Capture the cell that displays the provided text and extract its (X, Y) central coordinate. 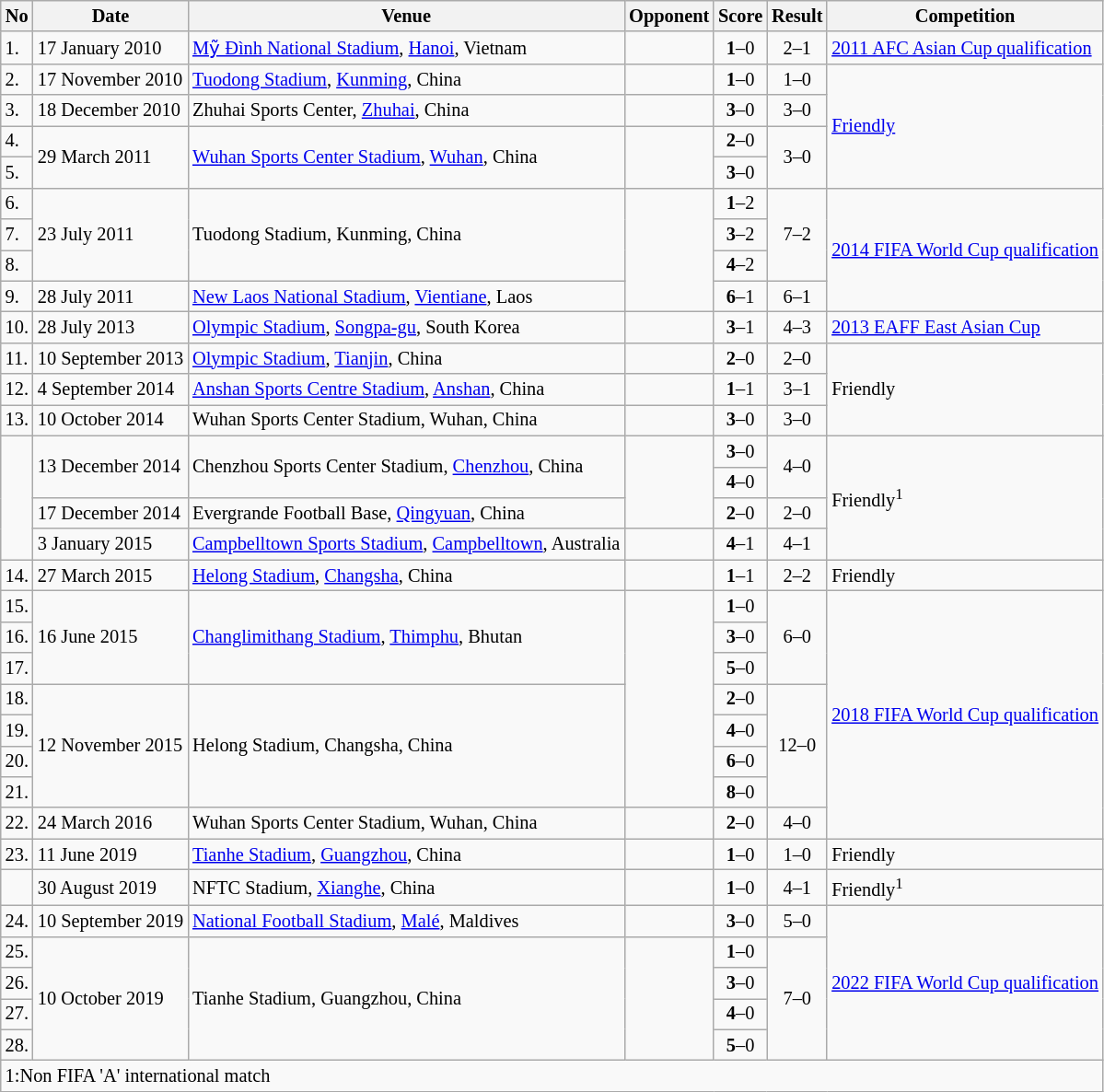
Evergrande Football Base, Qingyuan, China (406, 513)
3. (17, 110)
3–2 (740, 234)
2. (17, 79)
Changlimithang Stadium, Thimphu, Bhutan (406, 637)
New Laos National Stadium, Vientiane, Laos (406, 296)
Anshan Sports Centre Stadium, Anshan, China (406, 389)
28. (17, 1045)
23. (17, 854)
10 September 2013 (110, 358)
18. (17, 699)
Zhuhai Sports Center, Zhuhai, China (406, 110)
26. (17, 982)
2–2 (797, 575)
1:Non FIFA 'A' international match (552, 1075)
22. (17, 823)
28 July 2013 (110, 327)
Mỹ Đình National Stadium, Hanoi, Vietnam (406, 48)
16 June 2015 (110, 637)
14. (17, 575)
4–3 (797, 327)
Competition (965, 16)
Chenzhou Sports Center Stadium, Chenzhou, China (406, 466)
2022 FIFA World Cup qualification (965, 982)
29 March 2011 (110, 157)
21. (17, 792)
NFTC Stadium, Xianghe, China (406, 888)
8–0 (740, 792)
2011 AFC Asian Cup qualification (965, 48)
17. (17, 668)
27. (17, 1014)
25. (17, 952)
5. (17, 172)
7–0 (797, 998)
4 September 2014 (110, 389)
National Football Stadium, Malé, Maldives (406, 921)
Result (797, 16)
3 January 2015 (110, 544)
Date (110, 16)
17 December 2014 (110, 513)
11 June 2019 (110, 854)
17 November 2010 (110, 79)
16. (17, 637)
19. (17, 730)
7. (17, 234)
24 March 2016 (110, 823)
12 November 2015 (110, 746)
12–0 (797, 746)
4–2 (740, 265)
4. (17, 141)
20. (17, 761)
1–2 (740, 203)
30 August 2019 (110, 888)
2018 FIFA World Cup qualification (965, 714)
1. (17, 48)
2–1 (797, 48)
15. (17, 606)
23 July 2011 (110, 234)
6. (17, 203)
10. (17, 327)
11. (17, 358)
Score (740, 16)
17 January 2010 (110, 48)
27 March 2015 (110, 575)
10 October 2019 (110, 998)
No (17, 16)
28 July 2011 (110, 296)
9. (17, 296)
7–2 (797, 234)
10 September 2019 (110, 921)
18 December 2010 (110, 110)
8. (17, 265)
2013 EAFF East Asian Cup (965, 327)
Olympic Stadium, Songpa-gu, South Korea (406, 327)
Campbelltown Sports Stadium, Campbelltown, Australia (406, 544)
10 October 2014 (110, 420)
Venue (406, 16)
Opponent (668, 16)
2014 FIFA World Cup qualification (965, 250)
13. (17, 420)
13 December 2014 (110, 466)
12. (17, 389)
24. (17, 921)
Olympic Stadium, Tianjin, China (406, 358)
